Identify which cell holds the provided text, then report its [X, Y] central coordinate. 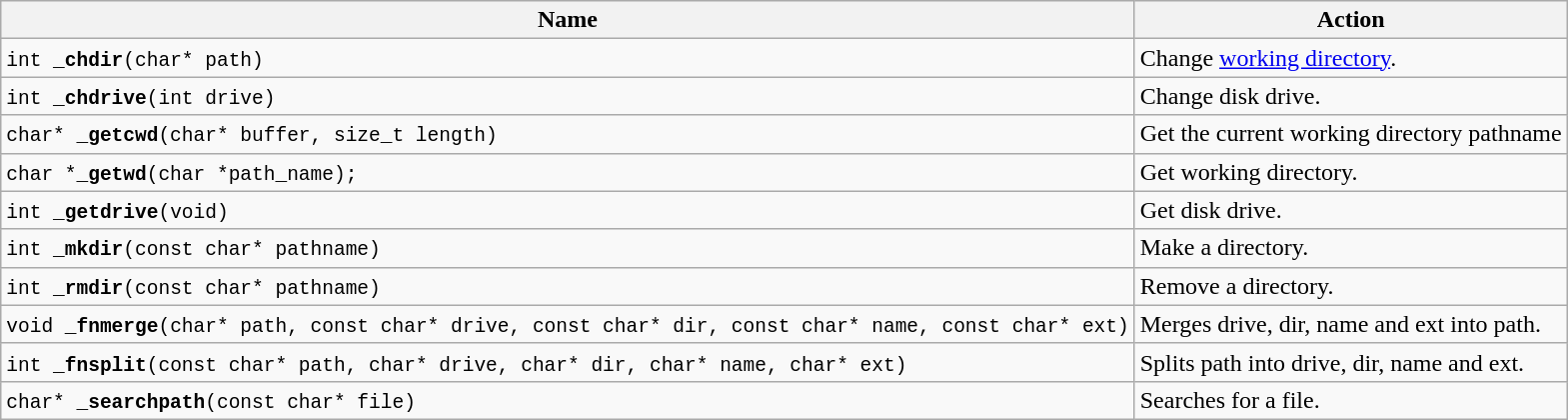
int _getdrive(void) [568, 210]
int _mkdir(const char* pathname) [568, 248]
int _fnsplit(const char* path, char* drive, char* dir, char* name, char* ext) [568, 362]
Merges drive, dir, name and ext into path. [1351, 324]
Change working directory. [1351, 58]
int _rmdir(const char* pathname) [568, 286]
Searches for a file. [1351, 400]
Remove a directory. [1351, 286]
Get working directory. [1351, 172]
Action [1351, 20]
Name [568, 20]
char *_getwd(char *path_name); [568, 172]
int _chdir(char* path) [568, 58]
char* _searchpath(const char* file) [568, 400]
char* _getcwd(char* buffer, size_t length) [568, 134]
Change disk drive. [1351, 96]
void _fnmerge(char* path, const char* drive, const char* dir, const char* name, const char* ext) [568, 324]
int _chdrive(int drive) [568, 96]
Get disk drive. [1351, 210]
Make a directory. [1351, 248]
Get the current working directory pathname [1351, 134]
Splits path into drive, dir, name and ext. [1351, 362]
